Extract the [X, Y] coordinate from the center of the cell holding the provided text.  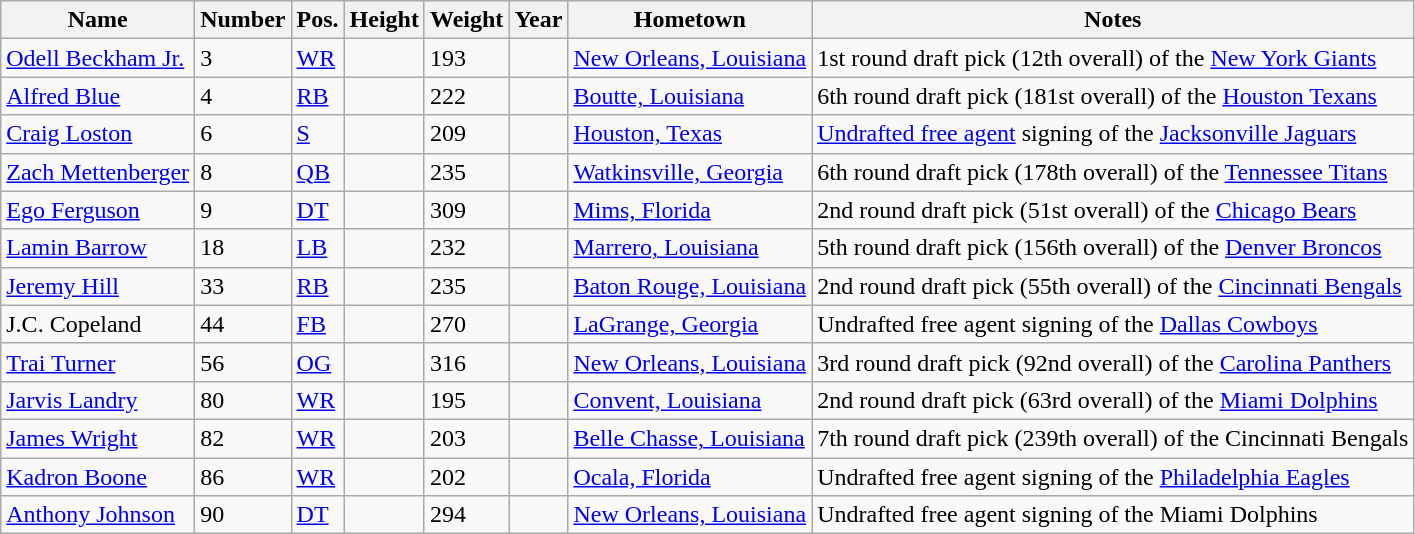
316 [466, 362]
2nd round draft pick (51st overall) of the Chicago Bears [1113, 210]
6th round draft pick (181st overall) of the Houston Texans [1113, 96]
Notes [1113, 20]
1st round draft pick (12th overall) of the New York Giants [1113, 58]
Convent, Louisiana [690, 400]
Undrafted free agent signing of the Dallas Cowboys [1113, 324]
56 [243, 362]
4 [243, 96]
294 [466, 515]
90 [243, 515]
FB [318, 324]
Undrafted free agent signing of the Miami Dolphins [1113, 515]
Watkinsville, Georgia [690, 172]
S [318, 134]
Baton Rouge, Louisiana [690, 286]
86 [243, 477]
Ego Ferguson [98, 210]
Belle Chasse, Louisiana [690, 438]
209 [466, 134]
James Wright [98, 438]
80 [243, 400]
222 [466, 96]
5th round draft pick (156th overall) of the Denver Broncos [1113, 248]
Mims, Florida [690, 210]
232 [466, 248]
Craig Loston [98, 134]
Marrero, Louisiana [690, 248]
OG [318, 362]
Zach Mettenberger [98, 172]
3 [243, 58]
44 [243, 324]
3rd round draft pick (92nd overall) of the Carolina Panthers [1113, 362]
J.C. Copeland [98, 324]
Kadron Boone [98, 477]
LB [318, 248]
309 [466, 210]
Number [243, 20]
33 [243, 286]
Alfred Blue [98, 96]
202 [466, 477]
270 [466, 324]
6 [243, 134]
Jarvis Landry [98, 400]
Pos. [318, 20]
2nd round draft pick (55th overall) of the Cincinnati Bengals [1113, 286]
Houston, Texas [690, 134]
Hometown [690, 20]
Name [98, 20]
Year [538, 20]
7th round draft pick (239th overall) of the Cincinnati Bengals [1113, 438]
Jeremy Hill [98, 286]
Height [384, 20]
LaGrange, Georgia [690, 324]
9 [243, 210]
Anthony Johnson [98, 515]
Undrafted free agent signing of the Jacksonville Jaguars [1113, 134]
Trai Turner [98, 362]
18 [243, 248]
QB [318, 172]
Boutte, Louisiana [690, 96]
Odell Beckham Jr. [98, 58]
2nd round draft pick (63rd overall) of the Miami Dolphins [1113, 400]
Ocala, Florida [690, 477]
203 [466, 438]
6th round draft pick (178th overall) of the Tennessee Titans [1113, 172]
195 [466, 400]
Lamin Barrow [98, 248]
193 [466, 58]
Weight [466, 20]
82 [243, 438]
Undrafted free agent signing of the Philadelphia Eagles [1113, 477]
8 [243, 172]
